Extract the [X, Y] coordinate from the center of the cell holding the provided text.  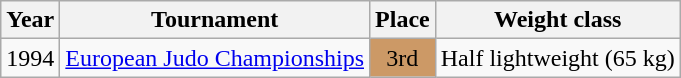
Tournament [215, 20]
1994 [30, 58]
Place [403, 20]
3rd [403, 58]
Year [30, 20]
European Judo Championships [215, 58]
Weight class [558, 20]
Half lightweight (65 kg) [558, 58]
